Determine the [X, Y] coordinate at the center of the cell enclosing the given text.  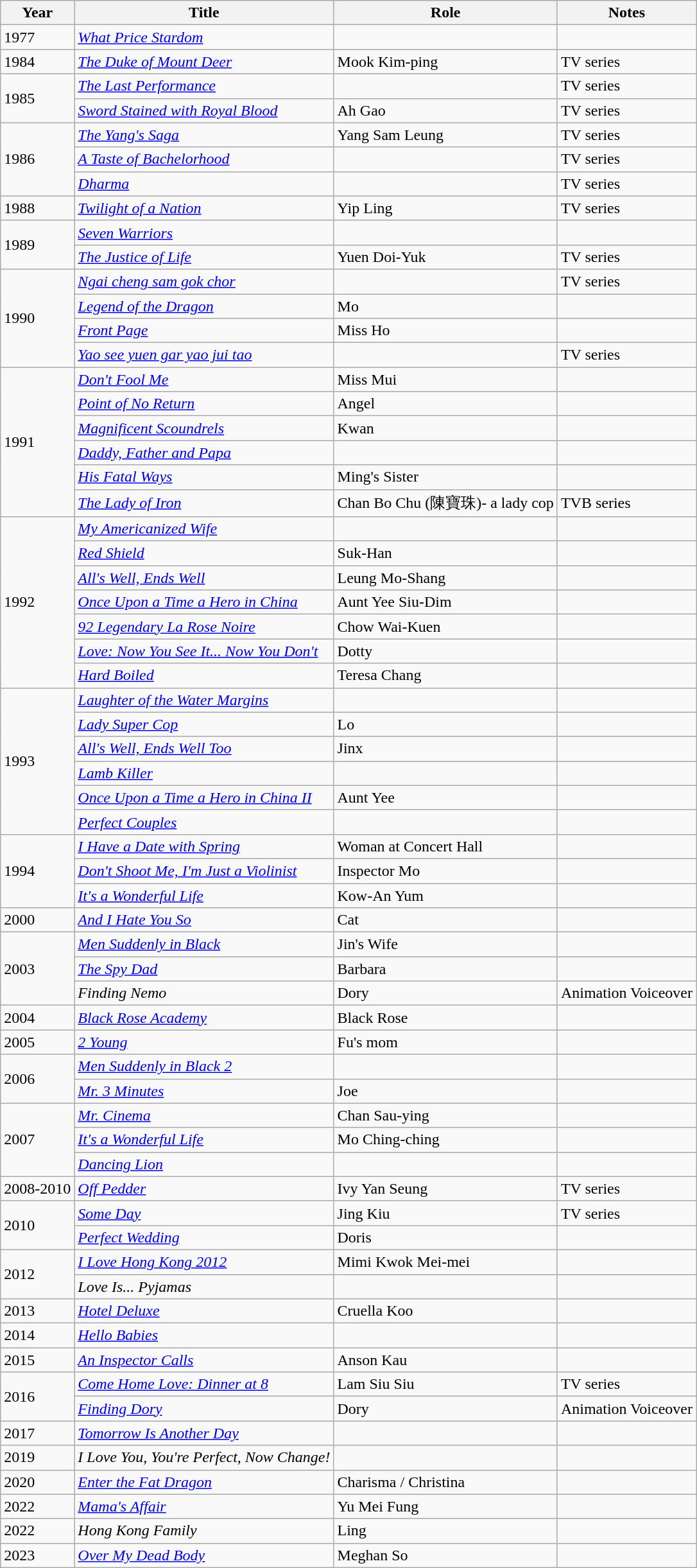
Seven Warriors [204, 232]
Magnificent Scoundrels [204, 428]
Ming's Sister [445, 477]
Love Is... Pyjamas [204, 1286]
Cruella Koo [445, 1311]
Dancing Lion [204, 1164]
Ivy Yan Seung [445, 1189]
Cat [445, 920]
Miss Ho [445, 331]
The Duke of Mount Deer [204, 62]
Daddy, Father and Papa [204, 453]
His Fatal Ways [204, 477]
1993 [37, 761]
Hello Babies [204, 1336]
Once Upon a Time a Hero in China II [204, 797]
TVB series [626, 503]
Once Upon a Time a Hero in China [204, 602]
Jin's Wife [445, 945]
An Inspector Calls [204, 1360]
2017 [37, 1433]
Enter the Fat Dragon [204, 1482]
Lo [445, 724]
Teresa Chang [445, 675]
All's Well, Ends Well Too [204, 749]
The Spy Dad [204, 969]
1991 [37, 442]
1985 [37, 98]
Lady Super Cop [204, 724]
Kwan [445, 428]
1989 [37, 245]
The Lady of Iron [204, 503]
Yao see yuen gar yao jui tao [204, 355]
2014 [37, 1336]
Don't Shoot Me, I'm Just a Violinist [204, 871]
Fu's mom [445, 1042]
I Have a Date with Spring [204, 846]
Finding Nemo [204, 993]
Sword Stained with Royal Blood [204, 110]
Ah Gao [445, 110]
2012 [37, 1274]
92 Legendary La Rose Noire [204, 627]
Red Shield [204, 553]
Legend of the Dragon [204, 306]
2019 [37, 1458]
Ling [445, 1531]
The Last Performance [204, 86]
2005 [37, 1042]
1977 [37, 37]
Front Page [204, 331]
Kow-An Yum [445, 896]
Meghan So [445, 1555]
Mr. Cinema [204, 1115]
1994 [37, 871]
Lamb Killer [204, 773]
Mimi Kwok Mei-mei [445, 1262]
Yang Sam Leung [445, 135]
Aunt Yee [445, 797]
Mr. 3 Minutes [204, 1091]
Lam Siu Siu [445, 1384]
1990 [37, 318]
Title [204, 13]
Over My Dead Body [204, 1555]
1992 [37, 602]
Joe [445, 1091]
Some Day [204, 1213]
All's Well, Ends Well [204, 578]
2006 [37, 1079]
Men Suddenly in Black [204, 945]
Love: Now You See It... Now You Don't [204, 651]
2016 [37, 1397]
1986 [37, 159]
Miss Mui [445, 379]
Dotty [445, 651]
Black Rose Academy [204, 1018]
Year [37, 13]
Jinx [445, 749]
Don't Fool Me [204, 379]
Mo [445, 306]
Aunt Yee Siu-Dim [445, 602]
Woman at Concert Hall [445, 846]
What Price Stardom [204, 37]
Hotel Deluxe [204, 1311]
Dharma [204, 184]
Yip Ling [445, 208]
My Americanized Wife [204, 529]
Hong Kong Family [204, 1531]
Angel [445, 404]
Jing Kiu [445, 1213]
And I Hate You So [204, 920]
2000 [37, 920]
1984 [37, 62]
Barbara [445, 969]
Off Pedder [204, 1189]
2013 [37, 1311]
Come Home Love: Dinner at 8 [204, 1384]
Perfect Couples [204, 822]
I Love You, You're Perfect, Now Change! [204, 1458]
2007 [37, 1140]
Finding Dory [204, 1409]
Charisma / Christina [445, 1482]
2 Young [204, 1042]
2003 [37, 969]
Hard Boiled [204, 675]
Notes [626, 13]
Men Suddenly in Black 2 [204, 1067]
Black Rose [445, 1018]
1988 [37, 208]
Ngai cheng sam gok chor [204, 281]
The Justice of Life [204, 257]
Mook Kim-ping [445, 62]
Doris [445, 1237]
Chan Sau-ying [445, 1115]
Chow Wai-Kuen [445, 627]
Mama's Affair [204, 1506]
Perfect Wedding [204, 1237]
2023 [37, 1555]
Suk-Han [445, 553]
I Love Hong Kong 2012 [204, 1262]
A Taste of Bachelorhood [204, 159]
Twilight of a Nation [204, 208]
Point of No Return [204, 404]
2020 [37, 1482]
Chan Bo Chu (陳寶珠)- a lady cop [445, 503]
2010 [37, 1225]
Role [445, 13]
Inspector Mo [445, 871]
Leung Mo-Shang [445, 578]
Mo Ching-ching [445, 1140]
Laughter of the Water Margins [204, 700]
Tomorrow Is Another Day [204, 1433]
2008-2010 [37, 1189]
Anson Kau [445, 1360]
Yuen Doi-Yuk [445, 257]
The Yang's Saga [204, 135]
2004 [37, 1018]
Yu Mei Fung [445, 1506]
2015 [37, 1360]
